Pinpoint the cell where the given text exists, returning its (X, Y) midpoint coordinate. 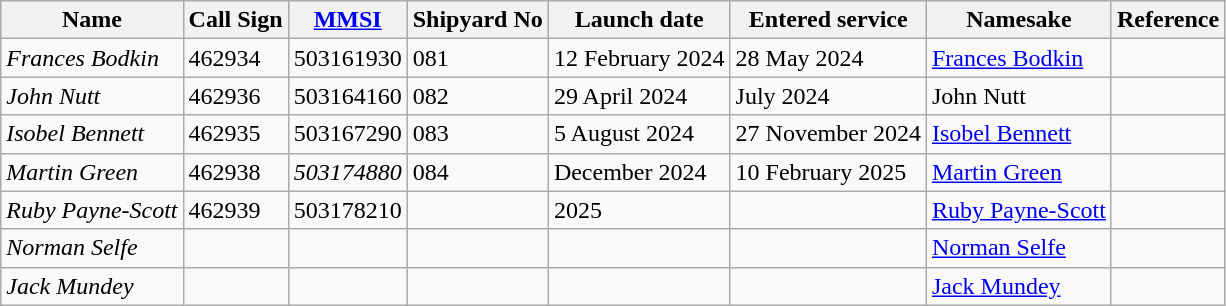
462939 (236, 210)
10 February 2025 (828, 172)
December 2024 (639, 172)
5 August 2024 (639, 134)
503161930 (348, 58)
462938 (236, 172)
083 (478, 134)
MMSI (348, 20)
Reference (1168, 20)
081 (478, 58)
Shipyard No (478, 20)
12 February 2024 (639, 58)
503178210 (348, 210)
503164160 (348, 96)
29 April 2024 (639, 96)
503174880 (348, 172)
462935 (236, 134)
Namesake (1018, 20)
July 2024 (828, 96)
084 (478, 172)
Entered service (828, 20)
27 November 2024 (828, 134)
462936 (236, 96)
503167290 (348, 134)
Call Sign (236, 20)
462934 (236, 58)
28 May 2024 (828, 58)
2025 (639, 210)
082 (478, 96)
Launch date (639, 20)
Name (92, 20)
